Detect which cell encompasses the target text, then output its [x, y] center coordinate. 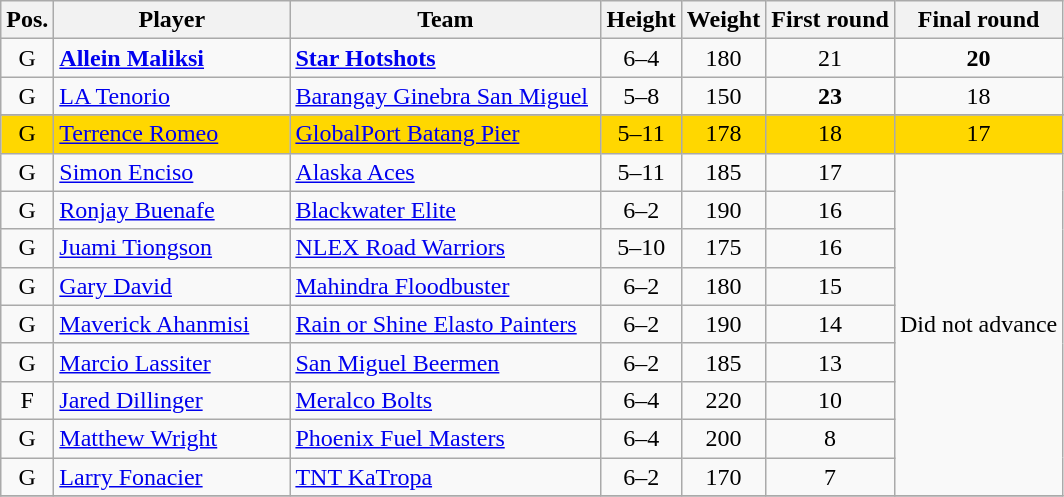
150 [723, 96]
200 [723, 438]
Phoenix Fuel Masters [446, 438]
15 [830, 286]
8 [830, 438]
Alaska Aces [446, 172]
178 [723, 134]
Blackwater Elite [446, 210]
Star Hotshots [446, 58]
Height [641, 20]
Larry Fonacier [172, 477]
Marcio Lassiter [172, 362]
Team [446, 20]
Pos. [28, 20]
20 [978, 58]
10 [830, 400]
23 [830, 96]
Gary David [172, 286]
Terrence Romeo [172, 134]
13 [830, 362]
Player [172, 20]
LA Tenorio [172, 96]
Mahindra Floodbuster [446, 286]
Matthew Wright [172, 438]
170 [723, 477]
F [28, 400]
Final round [978, 20]
NLEX Road Warriors [446, 248]
Juami Tiongson [172, 248]
Did not advance [978, 324]
TNT KaTropa [446, 477]
14 [830, 324]
Rain or Shine Elasto Painters [446, 324]
San Miguel Beermen [446, 362]
Meralco Bolts [446, 400]
220 [723, 400]
Allein Maliksi [172, 58]
5–8 [641, 96]
Weight [723, 20]
Jared Dillinger [172, 400]
First round [830, 20]
175 [723, 248]
7 [830, 477]
Barangay Ginebra San Miguel [446, 96]
21 [830, 58]
Maverick Ahanmisi [172, 324]
Simon Enciso [172, 172]
GlobalPort Batang Pier [446, 134]
5–10 [641, 248]
Ronjay Buenafe [172, 210]
